Locate the cell with the specified text and output its (X, Y) center coordinate. 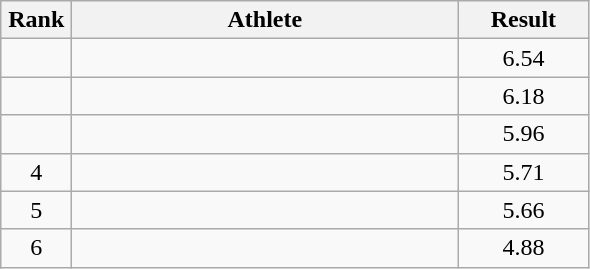
5.66 (524, 210)
Athlete (265, 20)
6.54 (524, 58)
6.18 (524, 96)
Result (524, 20)
5.71 (524, 172)
5.96 (524, 134)
4.88 (524, 248)
5 (36, 210)
4 (36, 172)
6 (36, 248)
Rank (36, 20)
